Pinpoint the cell where the given text exists, returning its [x, y] midpoint coordinate. 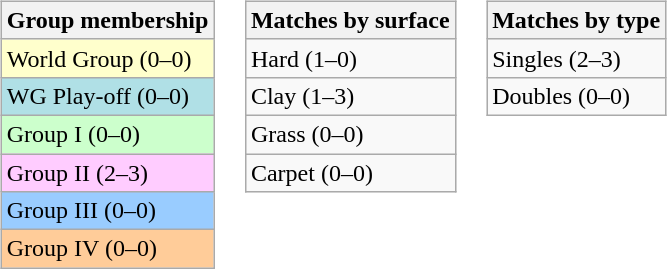
WG Play-off (0–0) [108, 96]
Group I (0–0) [108, 134]
Carpet (0–0) [350, 173]
Clay (1–3) [350, 96]
Grass (0–0) [350, 134]
Singles (2–3) [576, 58]
Doubles (0–0) [576, 96]
Group III (0–0) [108, 211]
Group IV (0–0) [108, 249]
Matches by type [576, 20]
World Group (0–0) [108, 58]
Group II (2–3) [108, 173]
Group membership [108, 20]
Hard (1–0) [350, 58]
Matches by surface [350, 20]
